Capture the cell that displays the provided text and extract its [x, y] central coordinate. 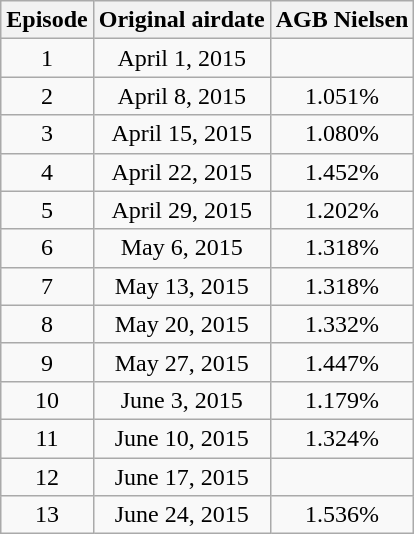
Episode [47, 20]
June 17, 2015 [182, 477]
3 [47, 134]
April 8, 2015 [182, 96]
5 [47, 210]
9 [47, 362]
1.452% [342, 172]
April 22, 2015 [182, 172]
May 20, 2015 [182, 324]
June 3, 2015 [182, 400]
1.324% [342, 438]
1.332% [342, 324]
8 [47, 324]
1.447% [342, 362]
6 [47, 248]
April 15, 2015 [182, 134]
Original airdate [182, 20]
7 [47, 286]
AGB Nielsen [342, 20]
June 10, 2015 [182, 438]
June 24, 2015 [182, 515]
11 [47, 438]
1.051% [342, 96]
2 [47, 96]
April 29, 2015 [182, 210]
May 13, 2015 [182, 286]
1.536% [342, 515]
1 [47, 58]
10 [47, 400]
1.179% [342, 400]
4 [47, 172]
12 [47, 477]
May 27, 2015 [182, 362]
May 6, 2015 [182, 248]
April 1, 2015 [182, 58]
1.080% [342, 134]
1.202% [342, 210]
13 [47, 515]
